From the cell containing the given text, extract its center point as (X, Y) coordinate. 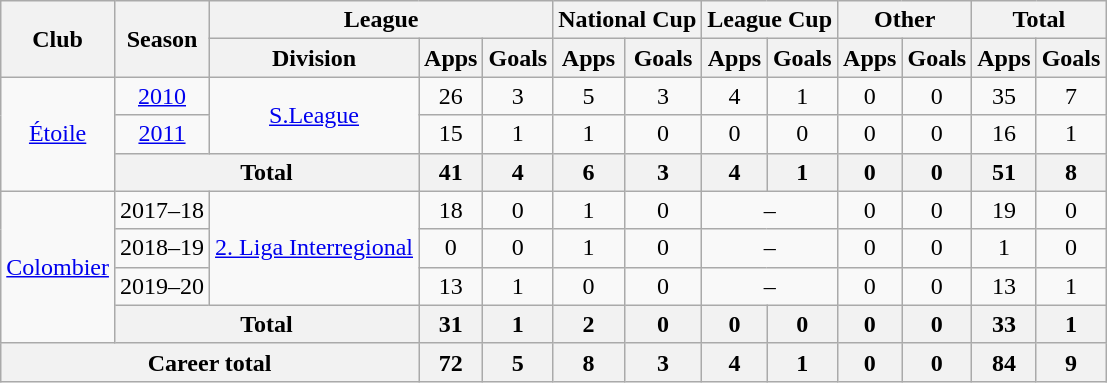
2018–19 (162, 248)
Other (905, 20)
2017–18 (162, 210)
26 (451, 96)
33 (1004, 324)
9 (1071, 362)
2011 (162, 134)
41 (451, 172)
84 (1004, 362)
19 (1004, 210)
15 (451, 134)
7 (1071, 96)
31 (451, 324)
Étoile (58, 134)
S.League (314, 115)
2010 (162, 96)
League Cup (770, 20)
2 (589, 324)
Club (58, 39)
Season (162, 39)
6 (589, 172)
16 (1004, 134)
National Cup (628, 20)
Division (314, 58)
Career total (210, 362)
Colombier (58, 267)
51 (1004, 172)
2. Liga Interregional (314, 248)
League (382, 20)
72 (451, 362)
18 (451, 210)
2019–20 (162, 286)
35 (1004, 96)
